Provide the (x, y) coordinate of the cell's center where the given text is located.  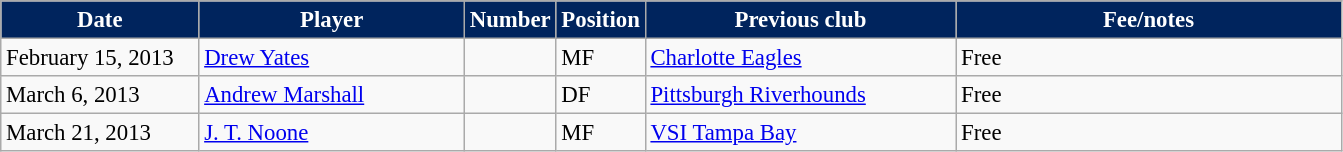
March 6, 2013 (100, 95)
Position (600, 20)
Charlotte Eagles (800, 58)
Previous club (800, 20)
March 21, 2013 (100, 133)
Drew Yates (332, 58)
Player (332, 20)
DF (600, 95)
Pittsburgh Riverhounds (800, 95)
J. T. Noone (332, 133)
Fee/notes (1149, 20)
Date (100, 20)
February 15, 2013 (100, 58)
Number (510, 20)
VSI Tampa Bay (800, 133)
Andrew Marshall (332, 95)
